Locate the cell with the specified text and output its (X, Y) center coordinate. 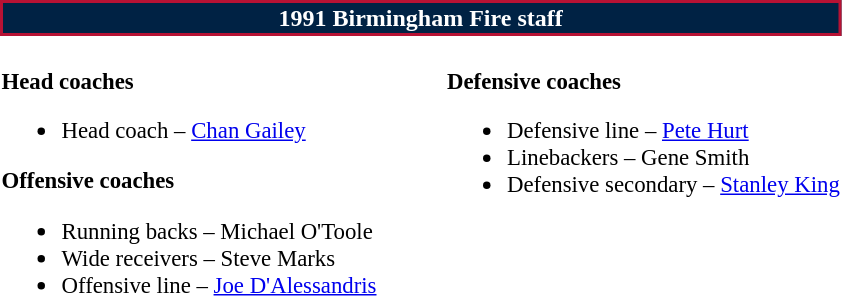
1991 Birmingham Fire staff (420, 18)
